From the cell containing the given text, extract its center point as [x, y] coordinate. 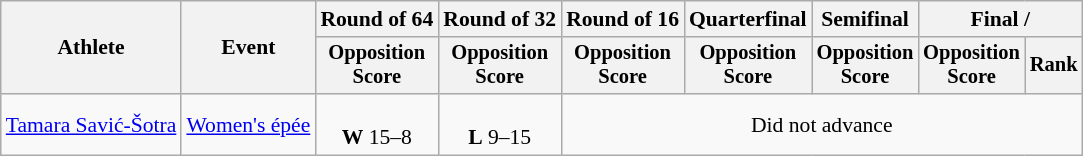
W 15–8 [376, 124]
Athlete [92, 48]
Round of 64 [376, 19]
Round of 16 [622, 19]
Tamara Savić-Šotra [92, 124]
Event [248, 48]
Round of 32 [500, 19]
Final / [1000, 19]
Semifinal [866, 19]
Women's épée [248, 124]
L 9–15 [500, 124]
Rank [1054, 66]
Did not advance [822, 124]
Quarterfinal [748, 19]
